Provide the (x, y) coordinate of the cell's center where the given text is located.  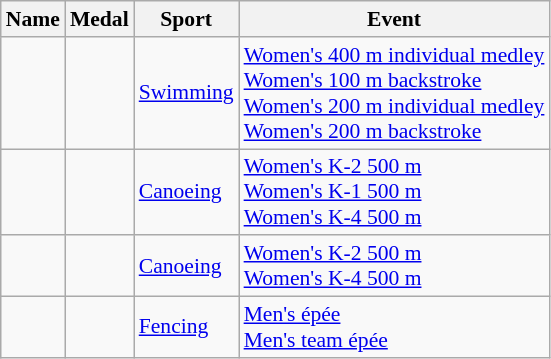
Women's 400 m individual medleyWomen's 100 m backstrokeWomen's 200 m individual medleyWomen's 200 m backstroke (394, 93)
Women's K-2 500 mWomen's K-4 500 m (394, 266)
Fencing (186, 328)
Event (394, 19)
Name (33, 19)
Sport (186, 19)
Women's K-2 500 mWomen's K-1 500 mWomen's K-4 500 m (394, 192)
Medal (100, 19)
Men's épéeMen's team épée (394, 328)
Swimming (186, 93)
